Locate the cell with the specified text and output its [x, y] center coordinate. 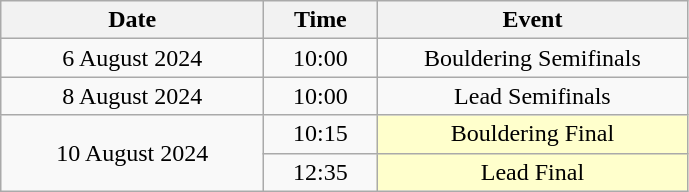
Event [532, 20]
Lead Final [532, 172]
10 August 2024 [132, 153]
8 August 2024 [132, 96]
Bouldering Semifinals [532, 58]
6 August 2024 [132, 58]
Date [132, 20]
10:15 [320, 134]
Lead Semifinals [532, 96]
Bouldering Final [532, 134]
12:35 [320, 172]
Time [320, 20]
